Search for the cell housing the specified text and yield its [X, Y] center coordinate. 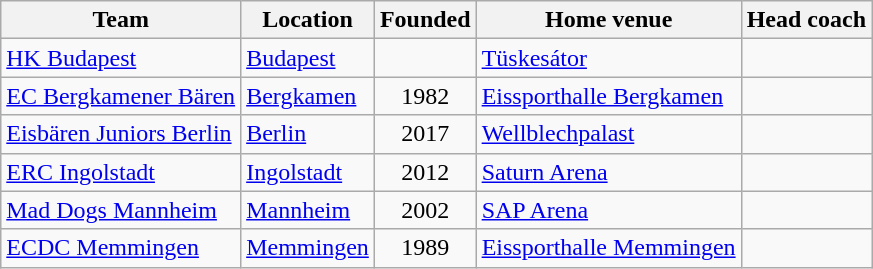
Mannheim [308, 210]
Ingolstadt [308, 172]
Memmingen [308, 248]
2012 [425, 172]
Team [121, 20]
ECDC Memmingen [121, 248]
1989 [425, 248]
Location [308, 20]
2017 [425, 134]
Mad Dogs Mannheim [121, 210]
1982 [425, 96]
Budapest [308, 58]
EC Bergkamener Bären [121, 96]
ERC Ingolstadt [121, 172]
Bergkamen [308, 96]
Head coach [806, 20]
Eissporthalle Bergkamen [608, 96]
Wellblechpalast [608, 134]
Eisbären Juniors Berlin [121, 134]
Home venue [608, 20]
Tüskesátor [608, 58]
Saturn Arena [608, 172]
HK Budapest [121, 58]
Founded [425, 20]
2002 [425, 210]
Eissporthalle Memmingen [608, 248]
Berlin [308, 134]
SAP Arena [608, 210]
